Locate the cell with the specified text and output its [X, Y] center coordinate. 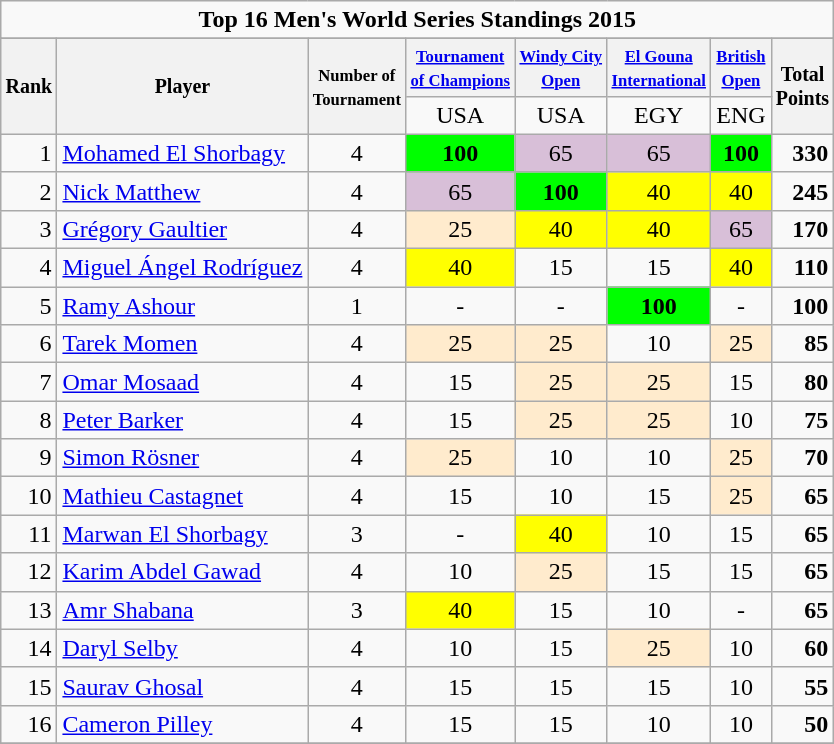
Omar Mosaad [182, 382]
Nick Matthew [182, 191]
14 [29, 648]
EGY [659, 115]
Tournamentof Champions [460, 68]
50 [802, 724]
BritishOpen [741, 68]
Saurav Ghosal [182, 686]
Number ofTournament [357, 87]
Windy CityOpen [561, 68]
6 [29, 344]
Rank [29, 87]
55 [802, 686]
13 [29, 610]
El GounaInternational [659, 68]
75 [802, 420]
Peter Barker [182, 420]
Amr Shabana [182, 610]
Karim Abdel Gawad [182, 572]
Mathieu Castagnet [182, 496]
170 [802, 229]
80 [802, 382]
60 [802, 648]
12 [29, 572]
9 [29, 458]
8 [29, 420]
110 [802, 268]
Grégory Gaultier [182, 229]
7 [29, 382]
Ramy Ashour [182, 306]
70 [802, 458]
85 [802, 344]
Cameron Pilley [182, 724]
Top 16 Men's World Series Standings 2015 [418, 20]
ENG [741, 115]
Simon Rösner [182, 458]
16 [29, 724]
Tarek Momen [182, 344]
5 [29, 306]
Miguel Ángel Rodríguez [182, 268]
330 [802, 153]
Player [182, 87]
Mohamed El Shorbagy [182, 153]
Daryl Selby [182, 648]
Marwan El Shorbagy [182, 534]
2 [29, 191]
11 [29, 534]
TotalPoints [802, 87]
245 [802, 191]
